Extract the [X, Y] coordinate from the center of the cell holding the provided text.  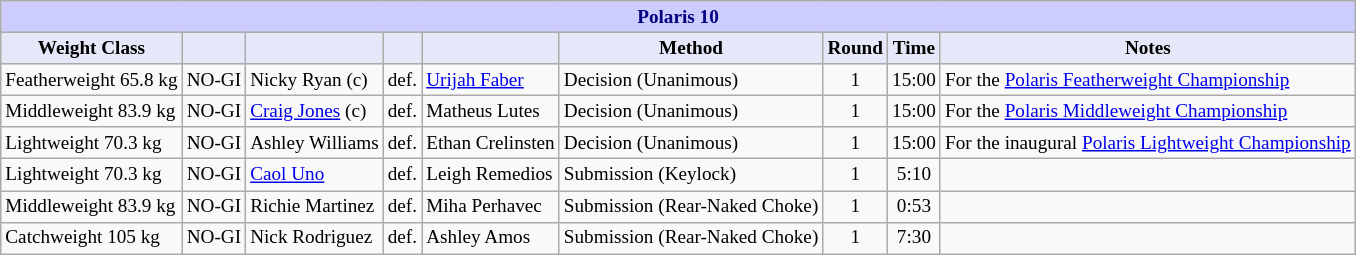
Polaris 10 [678, 17]
For the inaugural Polaris Lightweight Championship [1148, 143]
5:10 [914, 175]
Nicky Ryan (c) [315, 80]
Leigh Remedios [491, 175]
Weight Class [92, 48]
Featherweight 65.8 kg [92, 80]
7:30 [914, 238]
Nick Rodriguez [315, 238]
Catchweight 105 kg [92, 238]
Round [856, 48]
Richie Martinez [315, 206]
Ashley Amos [491, 238]
Miha Perhavec [491, 206]
Ashley Williams [315, 143]
Time [914, 48]
Method [691, 48]
Notes [1148, 48]
For the Polaris Featherweight Championship [1148, 80]
For the Polaris Middleweight Championship [1148, 111]
Ethan Crelinsten [491, 143]
Submission (Keylock) [691, 175]
Matheus Lutes [491, 111]
Urijah Faber [491, 80]
Caol Uno [315, 175]
Craig Jones (c) [315, 111]
0:53 [914, 206]
